Search for the cell housing the specified text and yield its (x, y) center coordinate. 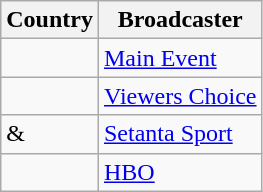
Main Event (180, 58)
Country (50, 20)
Setanta Sport (180, 134)
& (50, 134)
Broadcaster (180, 20)
Viewers Choice (180, 96)
HBO (180, 172)
